Detect which cell encompasses the target text, then output its [x, y] center coordinate. 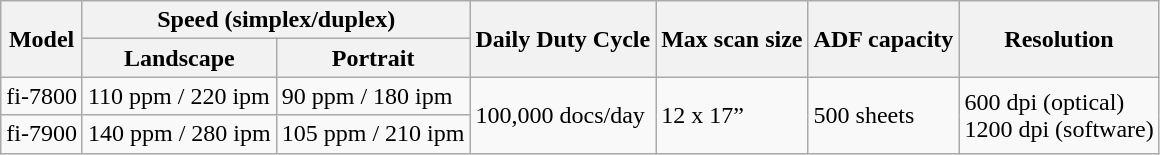
Resolution [1059, 39]
Landscape [179, 58]
105 ppm / 210 ipm [373, 134]
ADF capacity [884, 39]
fi-7900 [42, 134]
Daily Duty Cycle [563, 39]
Portrait [373, 58]
Model [42, 39]
600 dpi (optical)1200 dpi (software) [1059, 115]
90 ppm / 180 ipm [373, 96]
110 ppm / 220 ipm [179, 96]
Max scan size [732, 39]
500 sheets [884, 115]
12 x 17” [732, 115]
Speed (simplex/duplex) [276, 20]
fi-7800 [42, 96]
100,000 docs/day [563, 115]
140 ppm / 280 ipm [179, 134]
